Locate the cell with the specified text and output its [X, Y] center coordinate. 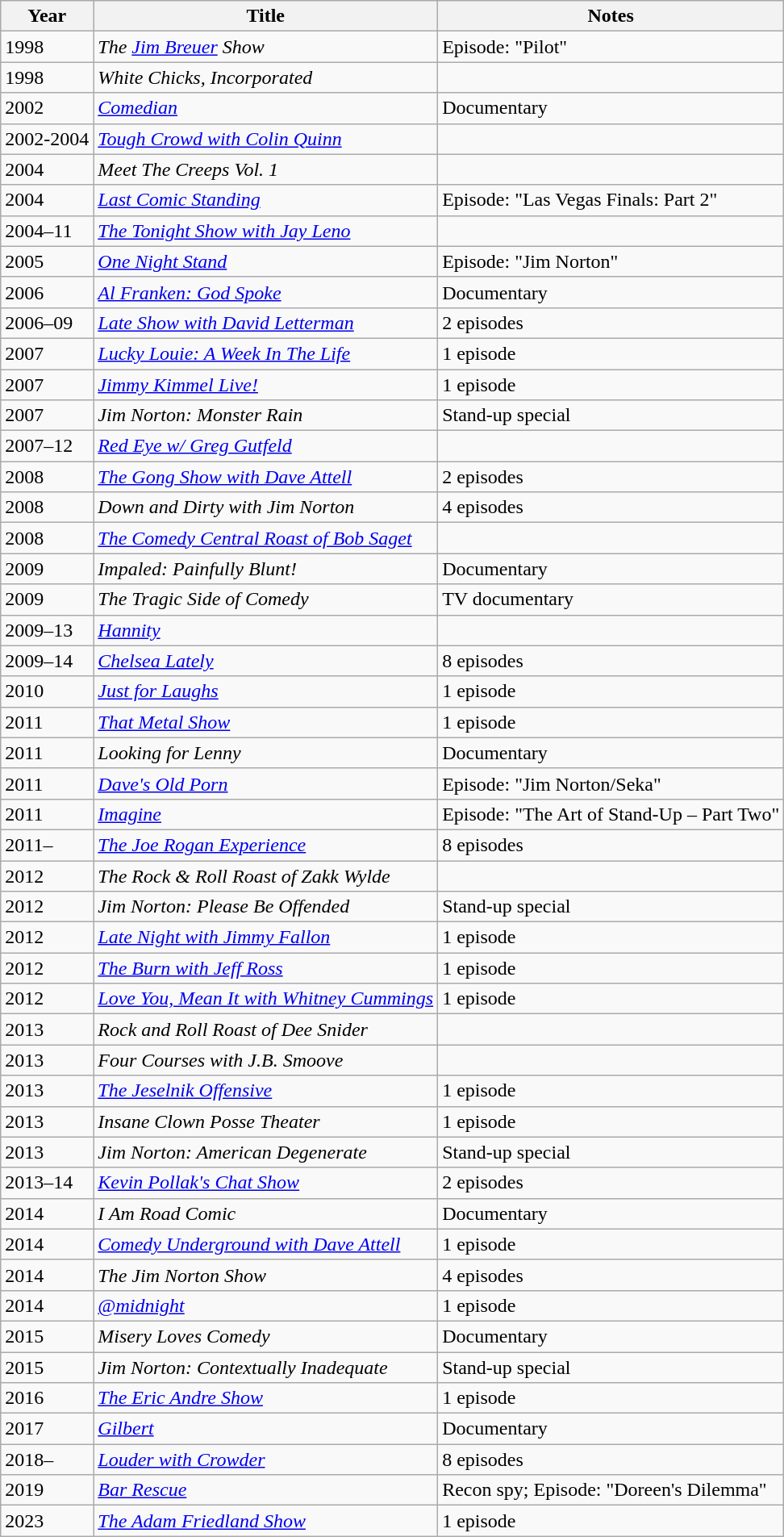
The Tonight Show with Jay Leno [266, 231]
Red Eye w/ Greg Gutfeld [266, 446]
I Am Road Comic [266, 1213]
Just for Laughs [266, 691]
2017 [47, 1429]
2018– [47, 1460]
2023 [47, 1521]
Looking for Lenny [266, 753]
@midnight [266, 1305]
Recon spy; Episode: "Doreen's Dilemma" [611, 1490]
Late Show with David Letterman [266, 323]
The Eric Andre Show [266, 1398]
The Comedy Central Roast of Bob Saget [266, 538]
Dave's Old Porn [266, 783]
2005 [47, 261]
Four Courses with J.B. Smoove [266, 1060]
Episode: "The Art of Stand-Up – Part Two" [611, 814]
2002 [47, 108]
Episode: "Jim Norton/Seka" [611, 783]
Tough Crowd with Colin Quinn [266, 139]
Chelsea Lately [266, 661]
Meet The Creeps Vol. 1 [266, 169]
Episode: "Las Vegas Finals: Part 2" [611, 200]
Last Comic Standing [266, 200]
2009–13 [47, 630]
The Jim Breuer Show [266, 47]
Al Franken: God Spoke [266, 292]
Episode: "Jim Norton" [611, 261]
The Jim Norton Show [266, 1275]
Imagine [266, 814]
Notes [611, 16]
2007–12 [47, 446]
The Tragic Side of Comedy [266, 599]
Jim Norton: Please Be Offended [266, 907]
The Adam Friedland Show [266, 1521]
White Chicks, Incorporated [266, 77]
Jim Norton: American Degenerate [266, 1152]
Lucky Louie: A Week In The Life [266, 353]
The Burn with Jeff Ross [266, 968]
2006–09 [47, 323]
Love You, Mean It with Whitney Cummings [266, 999]
The Jeselnik Offensive [266, 1091]
Kevin Pollak's Chat Show [266, 1183]
2016 [47, 1398]
Jimmy Kimmel Live! [266, 385]
2006 [47, 292]
Down and Dirty with Jim Norton [266, 507]
Jim Norton: Contextually Inadequate [266, 1368]
2002-2004 [47, 139]
Year [47, 16]
Comedian [266, 108]
2009–14 [47, 661]
One Night Stand [266, 261]
The Joe Rogan Experience [266, 845]
2011– [47, 845]
Gilbert [266, 1429]
Title [266, 16]
The Gong Show with Dave Attell [266, 477]
The Rock & Roll Roast of Zakk Wylde [266, 875]
2019 [47, 1490]
Late Night with Jimmy Fallon [266, 938]
Hannity [266, 630]
Impaled: Painfully Blunt! [266, 569]
2004–11 [47, 231]
Insane Clown Posse Theater [266, 1121]
2013–14 [47, 1183]
Episode: "Pilot" [611, 47]
Comedy Underground with Dave Attell [266, 1244]
Rock and Roll Roast of Dee Snider [266, 1030]
2010 [47, 691]
Misery Loves Comedy [266, 1336]
Bar Rescue [266, 1490]
TV documentary [611, 599]
Louder with Crowder [266, 1460]
Jim Norton: Monster Rain [266, 416]
That Metal Show [266, 722]
